Search for the cell housing the specified text and yield its (x, y) center coordinate. 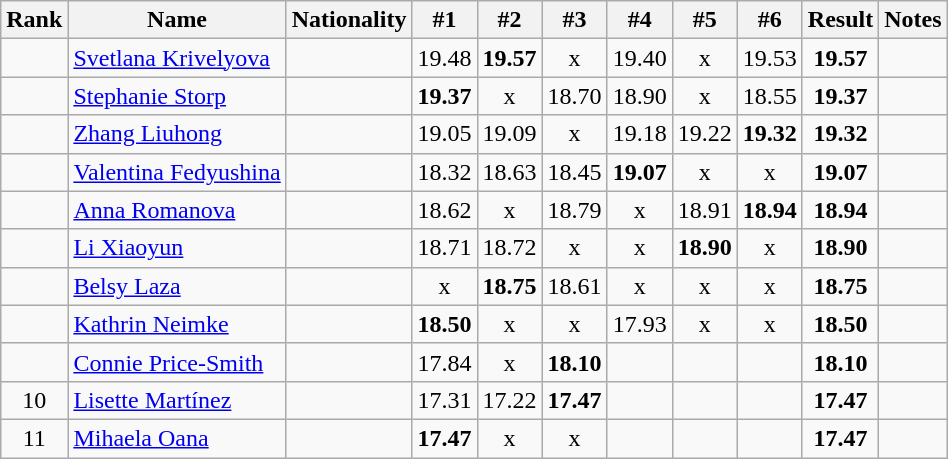
Svetlana Krivelyova (177, 58)
18.63 (510, 172)
10 (34, 400)
Name (177, 20)
18.45 (574, 172)
Zhang Liuhong (177, 134)
#4 (640, 20)
Notes (913, 20)
19.48 (444, 58)
Nationality (349, 20)
Lisette Martínez (177, 400)
Valentina Fedyushina (177, 172)
Anna Romanova (177, 210)
#6 (770, 20)
Rank (34, 20)
17.31 (444, 400)
19.09 (510, 134)
#1 (444, 20)
19.22 (704, 134)
18.70 (574, 96)
18.91 (704, 210)
Mihaela Oana (177, 438)
Belsy Laza (177, 286)
#5 (704, 20)
19.40 (640, 58)
Result (840, 20)
19.18 (640, 134)
Connie Price-Smith (177, 362)
Stephanie Storp (177, 96)
11 (34, 438)
18.62 (444, 210)
17.22 (510, 400)
18.55 (770, 96)
#2 (510, 20)
Li Xiaoyun (177, 248)
19.05 (444, 134)
Kathrin Neimke (177, 324)
17.84 (444, 362)
19.53 (770, 58)
18.72 (510, 248)
18.61 (574, 286)
18.71 (444, 248)
18.79 (574, 210)
#3 (574, 20)
18.32 (444, 172)
17.93 (640, 324)
